Determine the [x, y] coordinate at the center of the cell enclosing the given text.  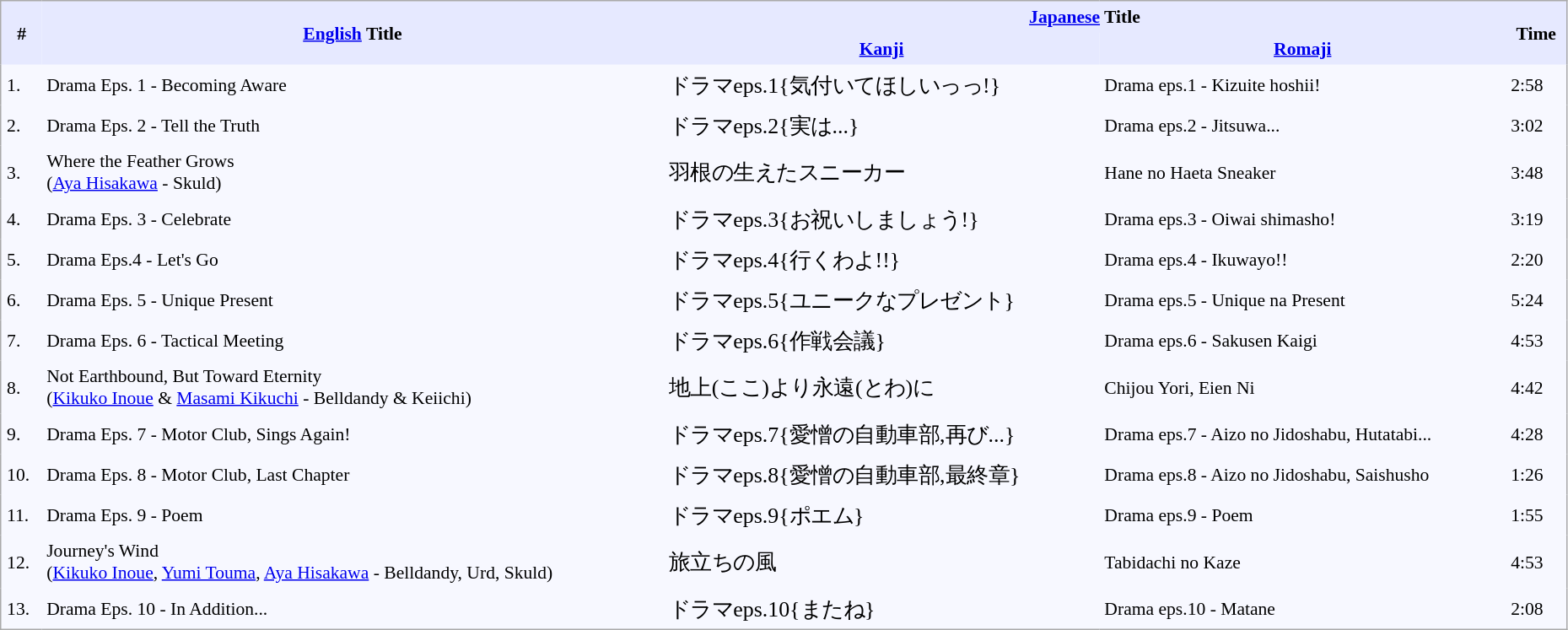
旅立ちの風 [882, 562]
2:20 [1537, 260]
# [21, 33]
3:48 [1537, 172]
Drama Eps. 10 - In Addition... [353, 609]
5. [21, 260]
ドラマeps.7{愛憎の自動車部,再び...} [882, 433]
Time [1537, 33]
8. [21, 388]
Drama Eps. 7 - Motor Club, Sings Again! [353, 433]
2. [21, 125]
Drama eps.1 - Kizuite hoshii! [1302, 84]
3:19 [1537, 219]
地上(ここ)より永遠(とわ)に [882, 388]
2:58 [1537, 84]
Drama Eps. 2 - Tell the Truth [353, 125]
ドラマeps.8{愛憎の自動車部,最終章} [882, 474]
Drama eps.5 - Unique na Present [1302, 300]
2:08 [1537, 609]
Drama eps.7 - Aizo no Jidoshabu, Hutatabi... [1302, 433]
Hane no Haeta Sneaker [1302, 172]
3. [21, 172]
Drama Eps.4 - Let's Go [353, 260]
1:26 [1537, 474]
Romaji [1302, 49]
羽根の生えたスニーカー [882, 172]
English Title [353, 33]
Not Earthbound, But Toward Eternity(Kikuko Inoue & Masami Kikuchi - Belldandy & Keiichi) [353, 388]
12. [21, 562]
Drama Eps. 1 - Becoming Aware [353, 84]
7. [21, 341]
Drama Eps. 9 - Poem [353, 514]
Drama eps.9 - Poem [1302, 514]
Drama Eps. 5 - Unique Present [353, 300]
5:24 [1537, 300]
Journey's Wind(Kikuko Inoue, Yumi Touma, Aya Hisakawa - Belldandy, Urd, Skuld) [353, 562]
Drama eps.3 - Oiwai shimasho! [1302, 219]
Drama eps.2 - Jitsuwa... [1302, 125]
9. [21, 433]
3:02 [1537, 125]
ドラマeps.2{実は...} [882, 125]
ドラマeps.5{ユニークなプレゼント} [882, 300]
6. [21, 300]
13. [21, 609]
4. [21, 219]
ドラマeps.10{またね} [882, 609]
Drama eps.8 - Aizo no Jidoshabu, Saishusho [1302, 474]
Drama Eps. 3 - Celebrate [353, 219]
1:55 [1537, 514]
Drama Eps. 6 - Tactical Meeting [353, 341]
Chijou Yori, Eien Ni [1302, 388]
ドラマeps.6{作戦会議} [882, 341]
1. [21, 84]
ドラマeps.3{お祝いしましょう!} [882, 219]
4:28 [1537, 433]
11. [21, 514]
Drama eps.4 - Ikuwayo!! [1302, 260]
Tabidachi no Kaze [1302, 562]
10. [21, 474]
Drama Eps. 8 - Motor Club, Last Chapter [353, 474]
ドラマeps.9{ポエム} [882, 514]
Japanese Title [1085, 17]
ドラマeps.1{気付いてほしいっっ!} [882, 84]
Where the Feather Grows(Aya Hisakawa - Skuld) [353, 172]
Drama eps.10 - Matane [1302, 609]
Drama eps.6 - Sakusen Kaigi [1302, 341]
ドラマeps.4{行くわよ!!} [882, 260]
4:42 [1537, 388]
Kanji [882, 49]
